Detect which cell encompasses the target text, then output its (x, y) center coordinate. 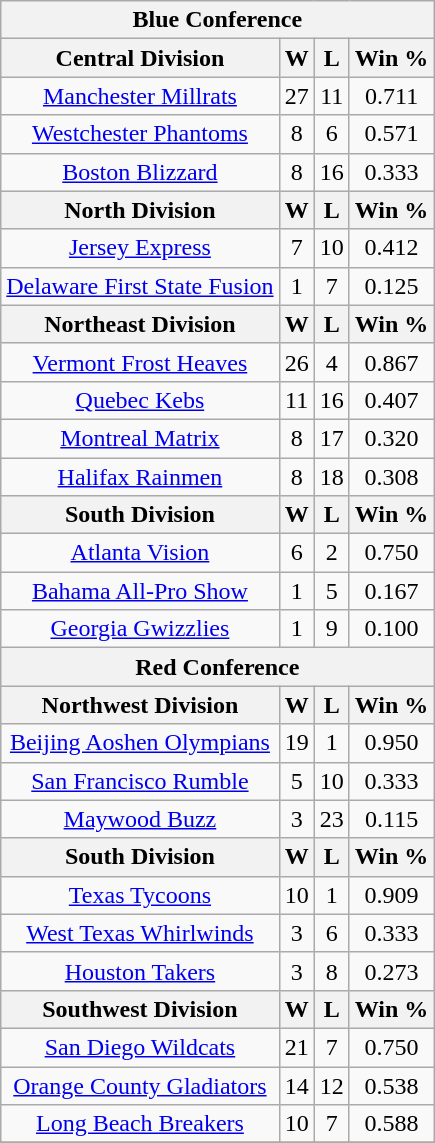
Atlanta Vision (140, 553)
Westchester Phantoms (140, 134)
Houston Takers (140, 971)
19 (296, 743)
23 (332, 819)
12 (332, 1085)
Jersey Express (140, 248)
17 (332, 438)
Red Conference (218, 667)
San Francisco Rumble (140, 781)
0.588 (392, 1124)
West Texas Whirlwinds (140, 933)
Long Beach Breakers (140, 1124)
Beijing Aoshen Olympians (140, 743)
Southwest Division (140, 1009)
0.538 (392, 1085)
Bahama All-Pro Show (140, 591)
0.100 (392, 629)
21 (296, 1047)
0.320 (392, 438)
Orange County Gladiators (140, 1085)
Boston Blizzard (140, 172)
0.125 (392, 286)
26 (296, 362)
Blue Conference (218, 20)
0.308 (392, 477)
Georgia Gwizzlies (140, 629)
4 (332, 362)
0.407 (392, 400)
0.273 (392, 971)
North Division (140, 210)
Montreal Matrix (140, 438)
0.711 (392, 96)
0.167 (392, 591)
0.867 (392, 362)
Maywood Buzz (140, 819)
Halifax Rainmen (140, 477)
Central Division (140, 58)
18 (332, 477)
Northwest Division (140, 705)
0.412 (392, 248)
Delaware First State Fusion (140, 286)
14 (296, 1085)
9 (332, 629)
Quebec Kebs (140, 400)
0.909 (392, 895)
0.950 (392, 743)
Vermont Frost Heaves (140, 362)
0.571 (392, 134)
2 (332, 553)
27 (296, 96)
Texas Tycoons (140, 895)
0.115 (392, 819)
San Diego Wildcats (140, 1047)
Northeast Division (140, 324)
Manchester Millrats (140, 96)
